Scan for the cell matching the given text and deliver its (x, y) coordinate at center. 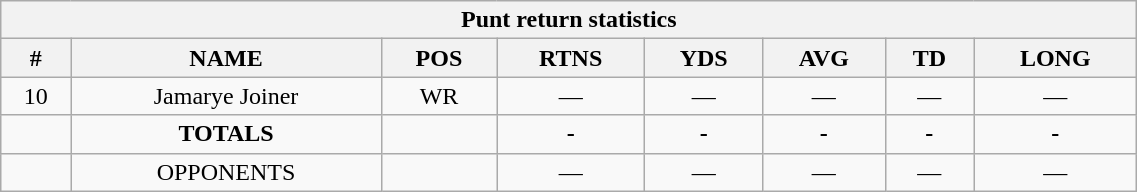
10 (36, 96)
YDS (704, 58)
AVG (824, 58)
RTNS (571, 58)
# (36, 58)
LONG (1056, 58)
POS (438, 58)
Jamarye Joiner (226, 96)
TD (930, 58)
WR (438, 96)
TOTALS (226, 134)
Punt return statistics (569, 20)
OPPONENTS (226, 172)
NAME (226, 58)
